Capture the cell that displays the provided text and extract its (x, y) central coordinate. 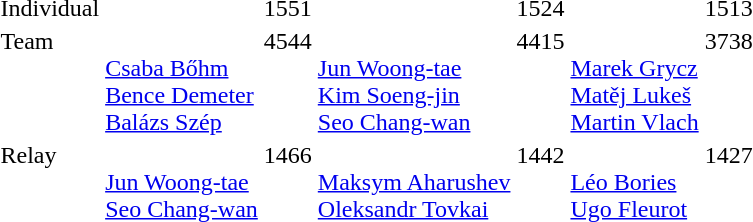
Csaba BőhmBence DemeterBalázs Szép (182, 82)
Marek GryczMatěj LukešMartin Vlach (634, 82)
4544 (288, 82)
Jun Woong-taeKim Soeng-jinSeo Chang-wan (414, 82)
4415 (540, 82)
